Search for the cell housing the specified text and yield its (X, Y) center coordinate. 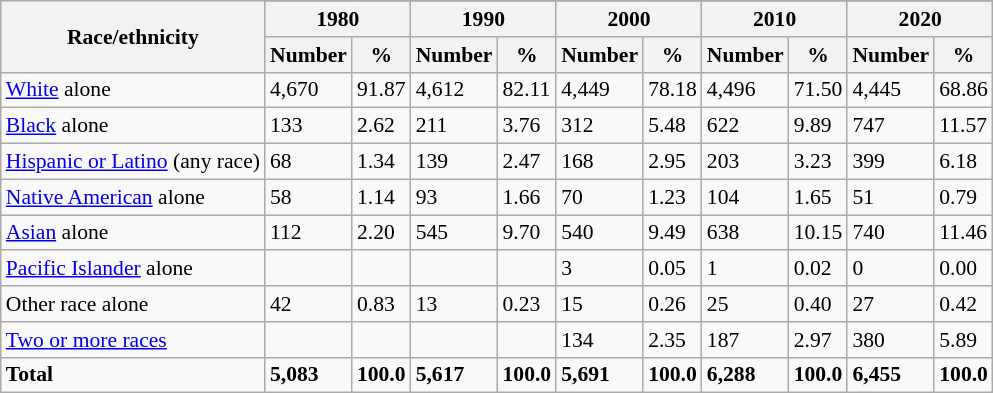
0.83 (382, 304)
Black alone (133, 126)
0.26 (672, 304)
93 (454, 197)
1.34 (382, 162)
82.11 (526, 90)
104 (746, 197)
9.89 (818, 126)
747 (890, 126)
13 (454, 304)
5,617 (454, 375)
6,288 (746, 375)
Total (133, 375)
Asian alone (133, 233)
1990 (484, 19)
540 (600, 233)
0.02 (818, 269)
0.00 (964, 269)
6.18 (964, 162)
5.48 (672, 126)
133 (308, 126)
27 (890, 304)
622 (746, 126)
9.49 (672, 233)
545 (454, 233)
0 (890, 269)
203 (746, 162)
0.79 (964, 197)
380 (890, 340)
638 (746, 233)
Pacific Islander alone (133, 269)
2.95 (672, 162)
211 (454, 126)
11.46 (964, 233)
White alone (133, 90)
4,449 (600, 90)
2.62 (382, 126)
Hispanic or Latino (any race) (133, 162)
68.86 (964, 90)
42 (308, 304)
4,670 (308, 90)
5.89 (964, 340)
15 (600, 304)
1.23 (672, 197)
71.50 (818, 90)
Two or more races (133, 340)
5,691 (600, 375)
2.20 (382, 233)
2.35 (672, 340)
399 (890, 162)
134 (600, 340)
68 (308, 162)
3 (600, 269)
78.18 (672, 90)
70 (600, 197)
4,445 (890, 90)
168 (600, 162)
740 (890, 233)
11.57 (964, 126)
10.15 (818, 233)
91.87 (382, 90)
0.05 (672, 269)
3.23 (818, 162)
Native American alone (133, 197)
2020 (920, 19)
1.14 (382, 197)
2.47 (526, 162)
0.40 (818, 304)
Race/ethnicity (133, 36)
112 (308, 233)
25 (746, 304)
1.66 (526, 197)
139 (454, 162)
312 (600, 126)
Other race alone (133, 304)
3.76 (526, 126)
0.23 (526, 304)
5,083 (308, 375)
0.42 (964, 304)
9.70 (526, 233)
4,612 (454, 90)
2010 (775, 19)
51 (890, 197)
2000 (629, 19)
4,496 (746, 90)
1.65 (818, 197)
2.97 (818, 340)
1 (746, 269)
6,455 (890, 375)
1980 (338, 19)
58 (308, 197)
187 (746, 340)
